Pinpoint the cell where the given text exists, returning its [X, Y] midpoint coordinate. 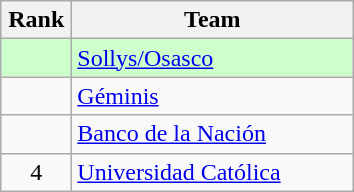
Team [212, 20]
Sollys/Osasco [212, 58]
Rank [36, 20]
Géminis [212, 96]
4 [36, 172]
Universidad Católica [212, 172]
Banco de la Nación [212, 134]
